Return (x, y) of the center of cell containing provided text 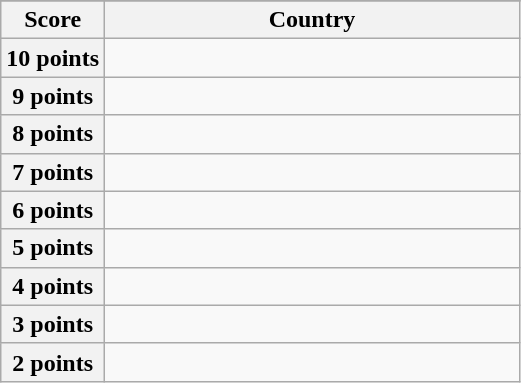
8 points (53, 134)
Country (312, 20)
10 points (53, 58)
3 points (53, 324)
Score (53, 20)
5 points (53, 248)
7 points (53, 172)
9 points (53, 96)
2 points (53, 362)
4 points (53, 286)
6 points (53, 210)
